Return the [x, y] coordinate for the center point of the cell that contains the specified text.  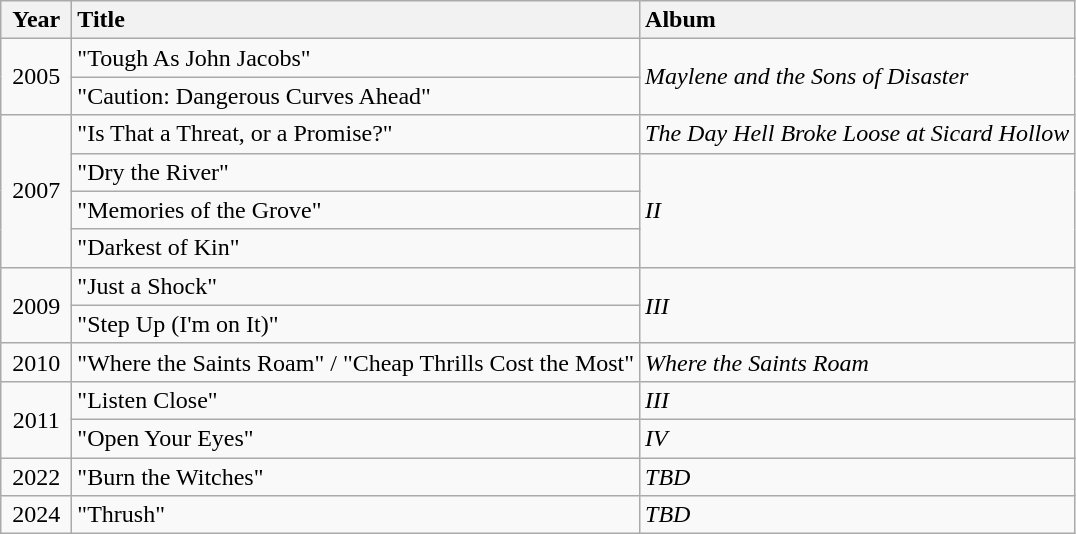
"Just a Shock" [356, 286]
"Darkest of Kin" [356, 248]
Title [356, 20]
"Listen Close" [356, 400]
2022 [36, 477]
Year [36, 20]
2009 [36, 305]
"Step Up (I'm on It)" [356, 324]
Album [858, 20]
"Dry the River" [356, 172]
"Open Your Eyes" [356, 438]
"Memories of the Grove" [356, 210]
"Caution: Dangerous Curves Ahead" [356, 96]
The Day Hell Broke Loose at Sicard Hollow [858, 134]
"Thrush" [356, 515]
"Where the Saints Roam" / "Cheap Thrills Cost the Most" [356, 362]
"Burn the Witches" [356, 477]
"Is That a Threat, or a Promise?" [356, 134]
"Tough As John Jacobs" [356, 58]
2007 [36, 191]
2010 [36, 362]
2024 [36, 515]
Where the Saints Roam [858, 362]
2005 [36, 77]
2011 [36, 419]
Maylene and the Sons of Disaster [858, 77]
IV [858, 438]
II [858, 210]
